Extract the (X, Y) coordinate from the center of the cell holding the provided text.  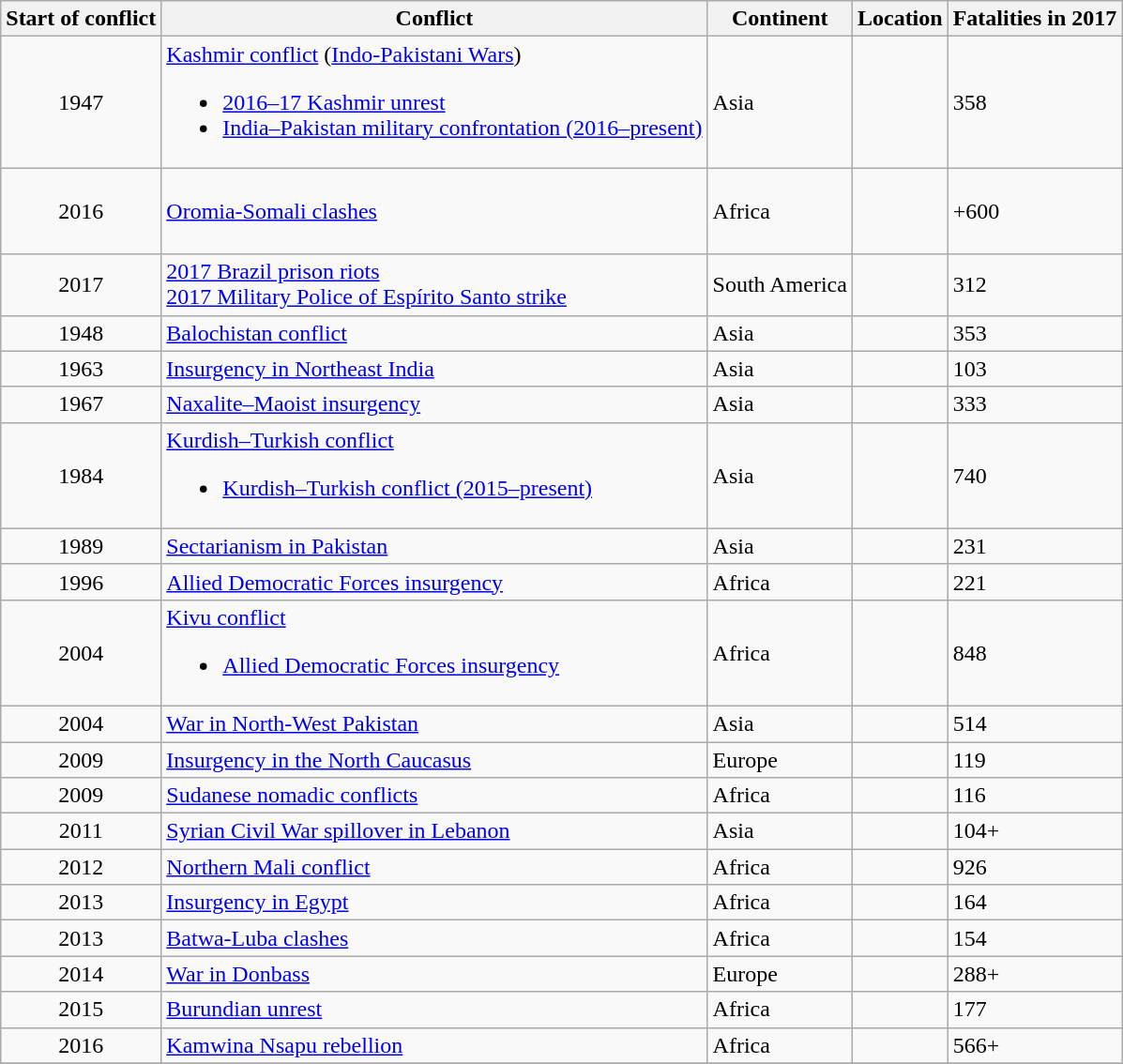
358 (1035, 102)
Burundian unrest (434, 1010)
566+ (1035, 1045)
Batwa-Luba clashes (434, 938)
Location (900, 19)
Sudanese nomadic conflicts (434, 796)
119 (1035, 759)
Northern Mali conflict (434, 867)
926 (1035, 867)
103 (1035, 369)
116 (1035, 796)
Sectarianism in Pakistan (434, 546)
740 (1035, 475)
Kurdish–Turkish conflictKurdish–Turkish conflict (2015–present) (434, 475)
1984 (81, 475)
1967 (81, 404)
Kivu conflictAllied Democratic Forces insurgency (434, 653)
2011 (81, 831)
Oromia-Somali clashes (434, 211)
Insurgency in Egypt (434, 903)
1948 (81, 333)
288+ (1035, 974)
Naxalite–Maoist insurgency (434, 404)
Conflict (434, 19)
1963 (81, 369)
Kamwina Nsapu rebellion (434, 1045)
1996 (81, 582)
2017 (81, 285)
312 (1035, 285)
177 (1035, 1010)
War in North-West Pakistan (434, 723)
353 (1035, 333)
Syrian Civil War spillover in Lebanon (434, 831)
848 (1035, 653)
164 (1035, 903)
1989 (81, 546)
1947 (81, 102)
Continent (780, 19)
+600 (1035, 211)
154 (1035, 938)
2015 (81, 1010)
Balochistan conflict (434, 333)
South America (780, 285)
514 (1035, 723)
333 (1035, 404)
104+ (1035, 831)
Kashmir conflict (Indo-Pakistani Wars)2016–17 Kashmir unrestIndia–Pakistan military confrontation (2016–present) (434, 102)
War in Donbass (434, 974)
Insurgency in the North Caucasus (434, 759)
Insurgency in Northeast India (434, 369)
2017 Brazil prison riots2017 Military Police of Espírito Santo strike (434, 285)
2014 (81, 974)
Start of conflict (81, 19)
Allied Democratic Forces insurgency (434, 582)
Fatalities in 2017 (1035, 19)
221 (1035, 582)
2012 (81, 867)
231 (1035, 546)
